Detect which cell encompasses the target text, then output its (x, y) center coordinate. 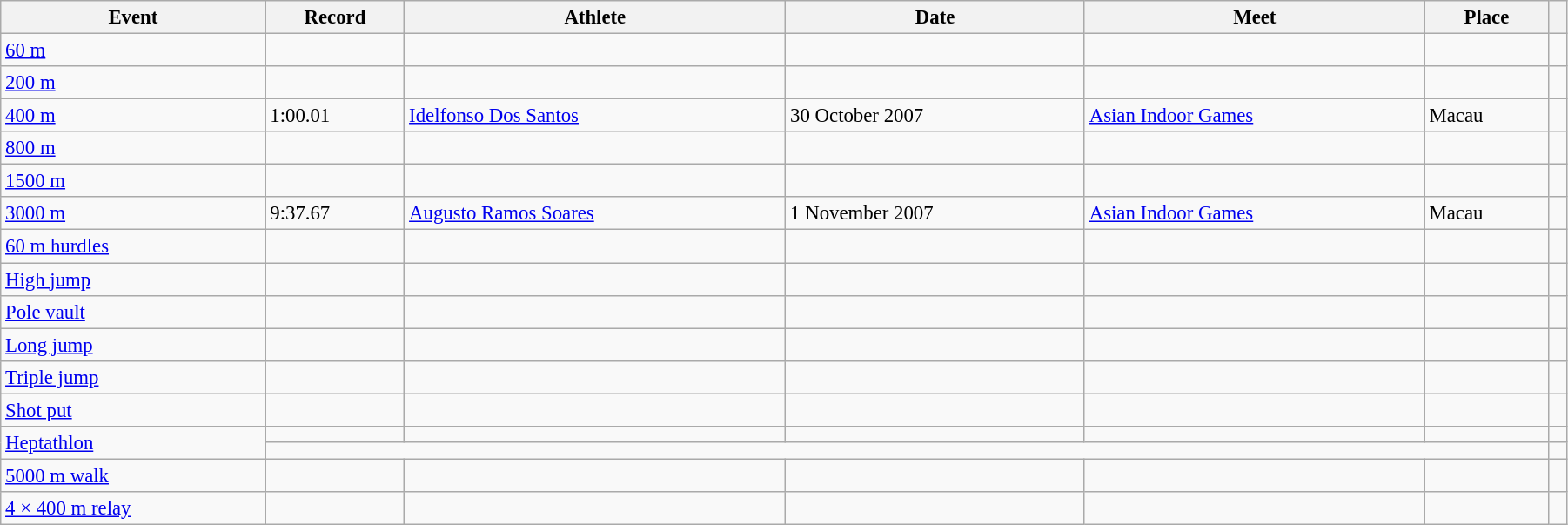
Event (133, 17)
60 m (133, 50)
Shot put (133, 410)
Record (335, 17)
5000 m walk (133, 475)
Triple jump (133, 377)
400 m (133, 116)
60 m hurdles (133, 246)
4 × 400 m relay (133, 508)
Meet (1255, 17)
9:37.67 (335, 213)
Long jump (133, 345)
Pole vault (133, 312)
30 October 2007 (935, 116)
Augusto Ramos Soares (595, 213)
High jump (133, 279)
200 m (133, 83)
1500 m (133, 181)
Idelfonso Dos Santos (595, 116)
1 November 2007 (935, 213)
Athlete (595, 17)
1:00.01 (335, 116)
Heptathlon (133, 443)
Place (1486, 17)
3000 m (133, 213)
800 m (133, 148)
Date (935, 17)
